Detect which cell encompasses the target text, then output its [x, y] center coordinate. 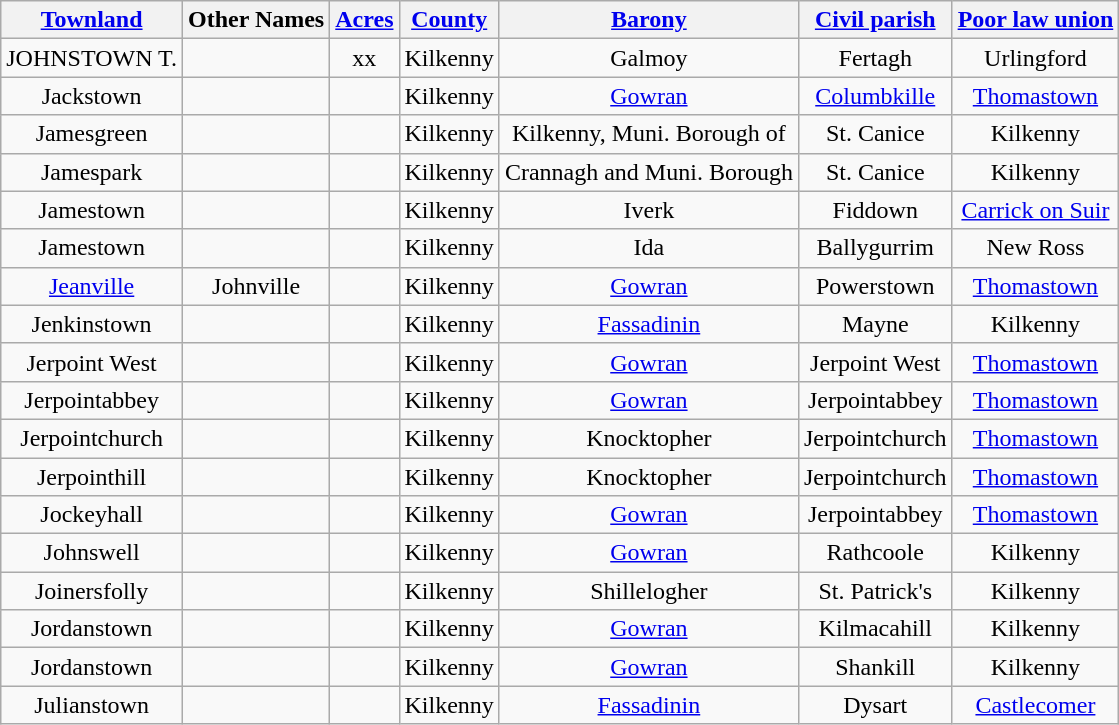
Jackstown [92, 96]
Other Names [256, 20]
Shankill [875, 667]
Ballygurrim [875, 248]
Johnville [256, 286]
St. Patrick's [875, 591]
Crannagh and Muni. Borough [648, 172]
Urlingford [1036, 58]
Townland [92, 20]
Ida [648, 248]
Johnswell [92, 553]
New Ross [1036, 248]
Iverk [648, 210]
Kilkenny, Muni. Borough of [648, 134]
Civil parish [875, 20]
Jerpointhill [92, 477]
Castlecomer [1036, 705]
Columbkille [875, 96]
Fiddown [875, 210]
Shillelogher [648, 591]
Jockeyhall [92, 515]
xx [364, 58]
Poor law union [1036, 20]
Fertagh [875, 58]
Julianstown [92, 705]
Rathcoole [875, 553]
Jenkinstown [92, 324]
JOHNSTOWN T. [92, 58]
Jamespark [92, 172]
Joinersfolly [92, 591]
Jamesgreen [92, 134]
County [449, 20]
Barony [648, 20]
Mayne [875, 324]
Kilmacahill [875, 629]
Powerstown [875, 286]
Carrick on Suir [1036, 210]
Acres [364, 20]
Jeanville [92, 286]
Galmoy [648, 58]
Dysart [875, 705]
